From the cell containing the given text, extract its center point as [X, Y] coordinate. 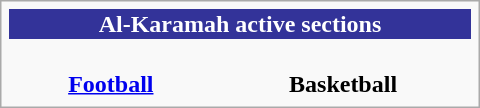
Basketball [342, 70]
Football [110, 70]
Al-Karamah active sections [240, 24]
